Find where the given text appears and provide that cell's center as [X, Y] coordinate. 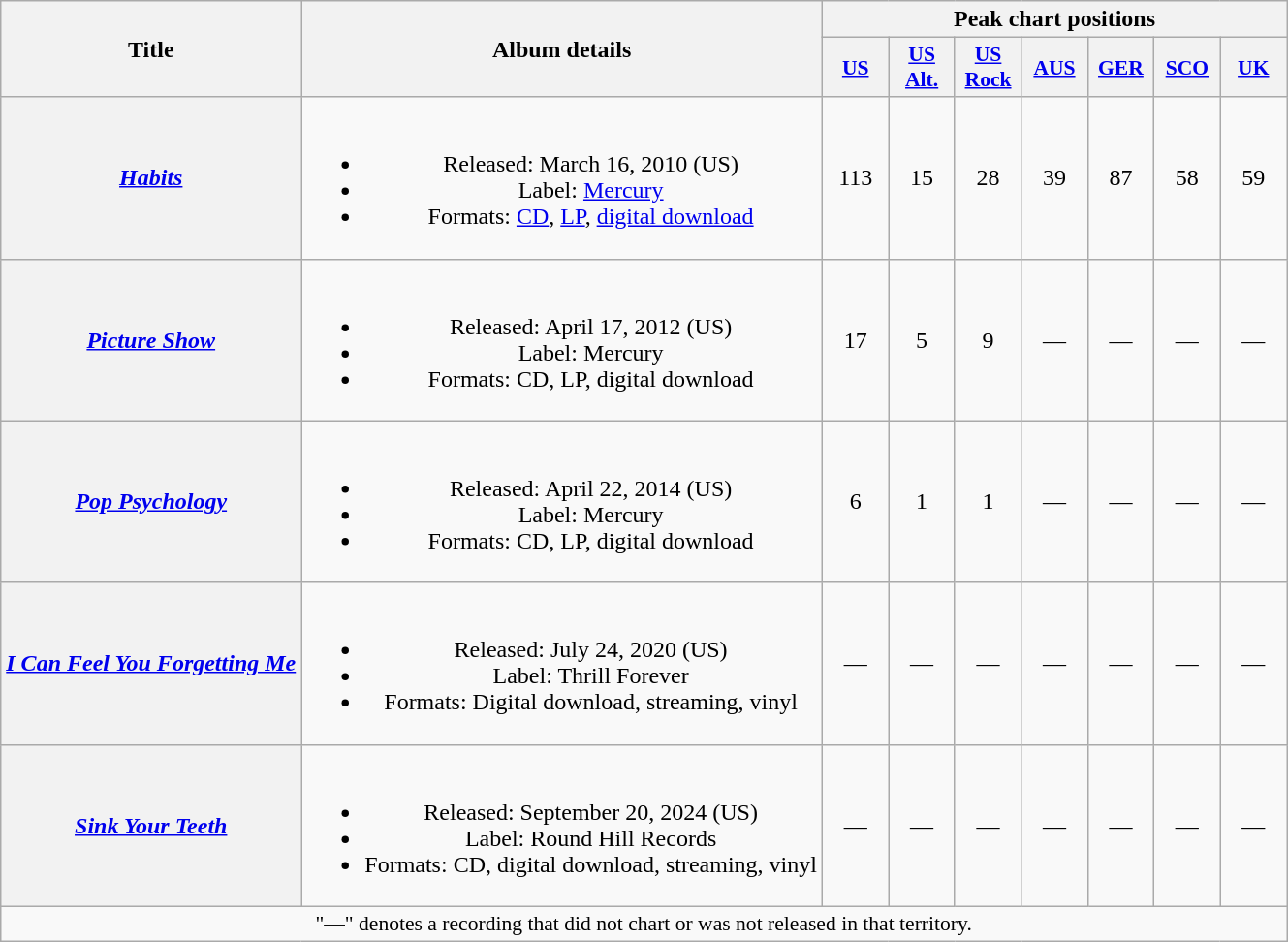
15 [922, 178]
US [855, 68]
Pop Psychology [151, 502]
Released: April 22, 2014 (US)Label: MercuryFormats: CD, LP, digital download [562, 502]
AUS [1054, 68]
Sink Your Teeth [151, 826]
"—" denotes a recording that did not chart or was not released in that territory. [644, 924]
17 [855, 339]
Released: September 20, 2024 (US)Label: Round Hill RecordsFormats: CD, digital download, streaming, vinyl [562, 826]
5 [922, 339]
39 [1054, 178]
28 [988, 178]
Habits [151, 178]
113 [855, 178]
9 [988, 339]
GER [1120, 68]
Peak chart positions [1054, 19]
I Can Feel You Forgetting Me [151, 663]
Album details [562, 48]
58 [1187, 178]
59 [1253, 178]
6 [855, 502]
Released: July 24, 2020 (US)Label: Thrill ForeverFormats: Digital download, streaming, vinyl [562, 663]
87 [1120, 178]
USAlt. [922, 68]
Released: March 16, 2010 (US)Label: MercuryFormats: CD, LP, digital download [562, 178]
USRock [988, 68]
UK [1253, 68]
Picture Show [151, 339]
SCO [1187, 68]
Title [151, 48]
Released: April 17, 2012 (US)Label: MercuryFormats: CD, LP, digital download [562, 339]
